Scan for the cell matching the given text and deliver its (x, y) coordinate at center. 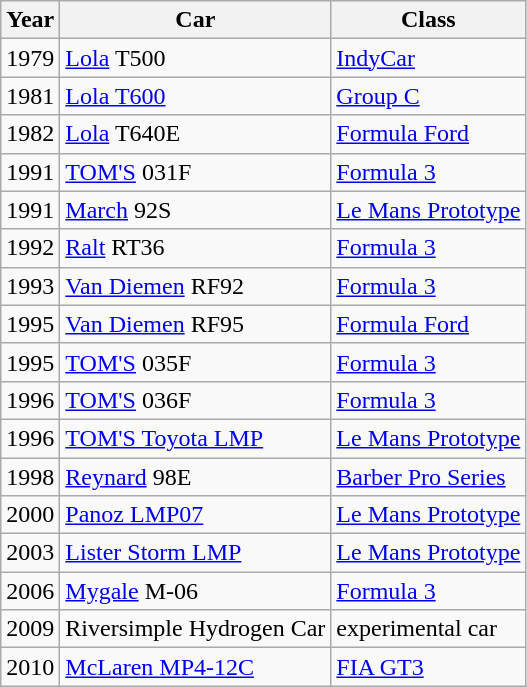
Car (196, 20)
Reynard 98E (196, 477)
Barber Pro Series (428, 477)
TOM'S 036F (196, 400)
IndyCar (428, 58)
Lola T640E (196, 134)
1982 (30, 134)
1998 (30, 477)
1981 (30, 96)
2009 (30, 629)
Class (428, 20)
TOM'S Toyota LMP (196, 438)
experimental car (428, 629)
Lola T500 (196, 58)
2003 (30, 553)
McLaren MP4-12C (196, 667)
Year (30, 20)
Lola T600 (196, 96)
Van Diemen RF92 (196, 286)
Panoz LMP07 (196, 515)
2010 (30, 667)
2000 (30, 515)
2006 (30, 591)
TOM'S 031F (196, 172)
Riversimple Hydrogen Car (196, 629)
Van Diemen RF95 (196, 324)
1979 (30, 58)
1992 (30, 248)
1993 (30, 286)
TOM'S 035F (196, 362)
Ralt RT36 (196, 248)
Group C (428, 96)
FIA GT3 (428, 667)
March 92S (196, 210)
Mygale M-06 (196, 591)
Lister Storm LMP (196, 553)
